Pinpoint the cell where the given text exists, returning its [X, Y] midpoint coordinate. 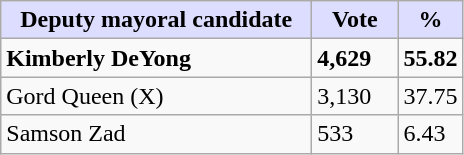
Kimberly DeYong [156, 58]
Gord Queen (X) [156, 96]
37.75 [430, 96]
% [430, 20]
4,629 [355, 58]
55.82 [430, 58]
533 [355, 134]
Vote [355, 20]
Deputy mayoral candidate [156, 20]
3,130 [355, 96]
Samson Zad [156, 134]
6.43 [430, 134]
